Determine the (X, Y) coordinate at the center of the cell enclosing the given text.  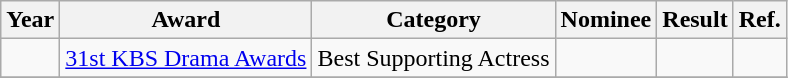
Ref. (760, 20)
31st KBS Drama Awards (186, 58)
Nominee (606, 20)
Year (30, 20)
Award (186, 20)
Best Supporting Actress (434, 58)
Result (695, 20)
Category (434, 20)
